Identify which cell holds the provided text, then report its [X, Y] central coordinate. 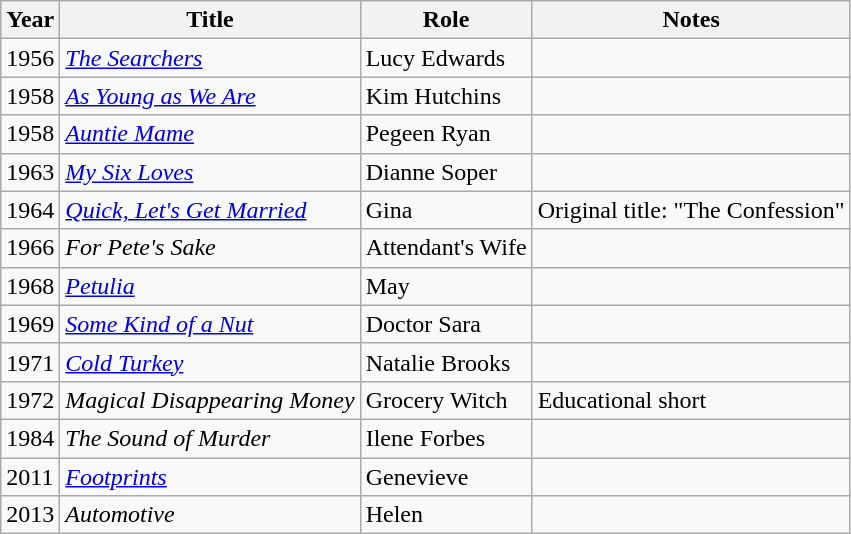
1963 [30, 172]
Attendant's Wife [446, 248]
Natalie Brooks [446, 362]
My Six Loves [210, 172]
2013 [30, 515]
Ilene Forbes [446, 438]
1969 [30, 324]
Notes [691, 20]
Petulia [210, 286]
Pegeen Ryan [446, 134]
Kim Hutchins [446, 96]
Footprints [210, 477]
The Searchers [210, 58]
Grocery Witch [446, 400]
For Pete's Sake [210, 248]
1956 [30, 58]
Magical Disappearing Money [210, 400]
1971 [30, 362]
Original title: "The Confession" [691, 210]
1968 [30, 286]
Some Kind of a Nut [210, 324]
Genevieve [446, 477]
Auntie Mame [210, 134]
1984 [30, 438]
Gina [446, 210]
1964 [30, 210]
The Sound of Murder [210, 438]
Cold Turkey [210, 362]
Helen [446, 515]
As Young as We Are [210, 96]
Doctor Sara [446, 324]
Dianne Soper [446, 172]
Educational short [691, 400]
May [446, 286]
Lucy Edwards [446, 58]
Automotive [210, 515]
Year [30, 20]
Role [446, 20]
Title [210, 20]
1966 [30, 248]
Quick, Let's Get Married [210, 210]
1972 [30, 400]
2011 [30, 477]
